Detect which cell encompasses the target text, then output its (X, Y) center coordinate. 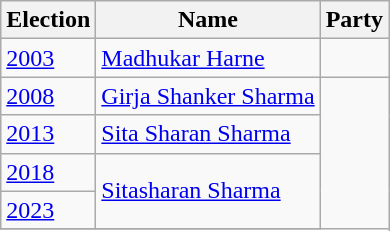
2008 (48, 96)
Girja Shanker Sharma (208, 96)
Madhukar Harne (208, 58)
2003 (48, 58)
2013 (48, 134)
Sita Sharan Sharma (208, 134)
Election (48, 20)
2018 (48, 172)
Sitasharan Sharma (208, 191)
Party (354, 20)
2023 (48, 210)
Name (208, 20)
